Return (X, Y) of the center of cell containing provided text 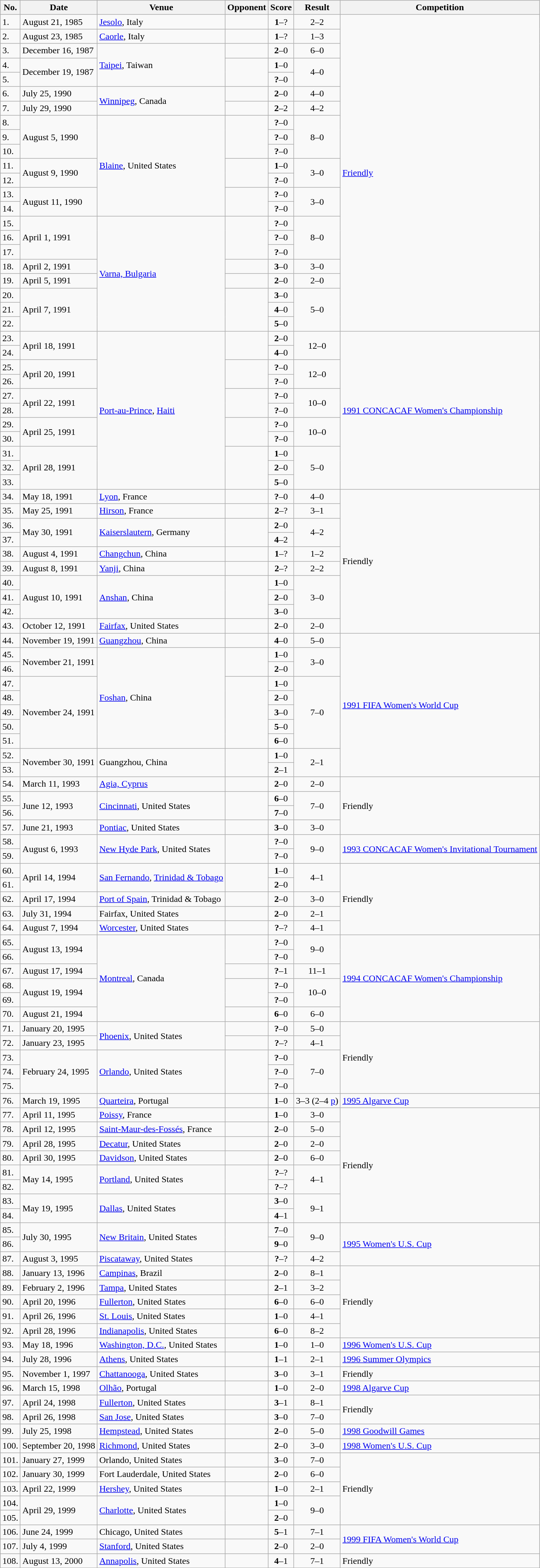
37. (11, 540)
April 22, 1991 (59, 403)
82. (11, 1187)
64. (11, 928)
August 7, 1994 (59, 928)
28. (11, 410)
47. (11, 683)
68. (11, 985)
Richmond, United States (162, 1446)
1996 Summer Olympics (440, 1359)
Tampa, United States (162, 1287)
April 7, 1991 (59, 309)
87. (11, 1259)
99. (11, 1431)
57. (11, 827)
August 21, 1985 (59, 22)
Port-au-Prince, Haiti (162, 410)
8. (11, 122)
86. (11, 1244)
107. (11, 1546)
Hirson, France (162, 511)
December 19, 1987 (59, 72)
31. (11, 453)
November 19, 1991 (59, 640)
Hempstead, United States (162, 1431)
1991 FIFA Women's World Cup (440, 705)
17. (11, 252)
July 25, 1990 (59, 94)
August 8, 1991 (59, 568)
April 12, 1995 (59, 1129)
21. (11, 309)
Montreal, Canada (162, 978)
27. (11, 396)
3. (11, 51)
43. (11, 626)
March 11, 1993 (59, 784)
Campinas, Brazil (162, 1273)
34. (11, 496)
Blaine, United States (162, 165)
Washington, D.C., United States (162, 1345)
1995 Women's U.S. Cup (440, 1244)
March 15, 1998 (59, 1388)
August 6, 1993 (59, 849)
April 29, 1999 (59, 1510)
11–1 (317, 971)
Kaiserslautern, Germany (162, 532)
36. (11, 525)
85. (11, 1230)
1991 CONCACAF Women's Championship (440, 410)
Portland, United States (162, 1180)
69. (11, 1000)
June 21, 1993 (59, 827)
August 5, 1990 (59, 137)
54. (11, 784)
April 1, 1991 (59, 238)
90. (11, 1302)
April 28, 1995 (59, 1144)
106. (11, 1532)
April 28, 1996 (59, 1330)
Venue (162, 8)
62. (11, 899)
Port of Spain, Trinidad & Tobago (162, 899)
1993 CONCACAF Women's Invitational Tournament (440, 849)
?–1 (281, 971)
April 26, 1996 (59, 1316)
November 30, 1991 (59, 762)
56. (11, 813)
67. (11, 971)
81. (11, 1172)
50. (11, 727)
12. (11, 180)
108. (11, 1561)
Pontiac, United States (162, 827)
August 19, 1994 (59, 993)
6. (11, 94)
April 11, 1995 (59, 1115)
22. (11, 324)
Stanford, United States (162, 1546)
76. (11, 1101)
February 2, 1996 (59, 1287)
January 30, 1999 (59, 1474)
Varna, Bulgaria (162, 274)
32. (11, 468)
51. (11, 741)
63. (11, 914)
35. (11, 511)
66. (11, 957)
Athens, United States (162, 1359)
July 28, 1996 (59, 1359)
1996 Women's U.S. Cup (440, 1345)
April 14, 1994 (59, 877)
98. (11, 1417)
Jesolo, Italy (162, 22)
33. (11, 482)
June 12, 1993 (59, 806)
79. (11, 1144)
May 19, 1995 (59, 1208)
April 30, 1995 (59, 1158)
49. (11, 712)
August 3, 1995 (59, 1259)
48. (11, 698)
42. (11, 611)
4. (11, 65)
April 18, 1991 (59, 345)
1998 Women's U.S. Cup (440, 1446)
93. (11, 1345)
New Britain, United States (162, 1237)
29. (11, 425)
91. (11, 1316)
78. (11, 1129)
Decatur, United States (162, 1144)
25. (11, 367)
November 24, 1991 (59, 712)
Foshan, China (162, 698)
1. (11, 22)
Result (317, 8)
84. (11, 1215)
August 23, 1985 (59, 36)
New Hyde Park, United States (162, 849)
52. (11, 755)
Indianapolis, United States (162, 1330)
1998 Algarve Cup (440, 1388)
70. (11, 1014)
45. (11, 655)
Charlotte, United States (162, 1510)
60. (11, 870)
Competition (440, 8)
April 2, 1991 (59, 266)
9. (11, 137)
August 17, 1994 (59, 971)
Piscataway, United States (162, 1259)
Phoenix, United States (162, 1036)
January 23, 1995 (59, 1043)
July 25, 1998 (59, 1431)
Saint-Maur-des-Fossés, France (162, 1129)
Dallas, United States (162, 1208)
August 13, 1994 (59, 949)
San Jose, United States (162, 1417)
Winnipeg, Canada (162, 101)
19. (11, 281)
Opponent (247, 8)
April 5, 1991 (59, 281)
April 28, 1991 (59, 468)
80. (11, 1158)
77. (11, 1115)
Quarteira, Portugal (162, 1101)
1–3 (317, 36)
Chattanooga, United States (162, 1374)
89. (11, 1287)
April 22, 1999 (59, 1489)
August 9, 1990 (59, 173)
3–3 (2–4 p) (317, 1101)
April 20, 1991 (59, 374)
59. (11, 856)
41. (11, 597)
August 10, 1991 (59, 597)
40. (11, 583)
August 13, 2000 (59, 1561)
5–1 (281, 1532)
March 19, 1995 (59, 1101)
July 30, 1995 (59, 1237)
February 24, 1995 (59, 1072)
96. (11, 1388)
2. (11, 36)
18. (11, 266)
1–2 (317, 554)
1994 CONCACAF Women's Championship (440, 978)
11. (11, 165)
Anshan, China (162, 597)
95. (11, 1374)
7. (11, 108)
15. (11, 223)
Chicago, United States (162, 1532)
December 16, 1987 (59, 51)
September 20, 1998 (59, 1446)
1998 Goodwill Games (440, 1431)
January 27, 1999 (59, 1460)
88. (11, 1273)
26. (11, 381)
Changchun, China (162, 554)
August 4, 1991 (59, 554)
75. (11, 1086)
July 29, 1990 (59, 108)
61. (11, 885)
Lyon, France (162, 496)
Hershey, United States (162, 1489)
Olhão, Portugal (162, 1388)
1995 Algarve Cup (440, 1101)
Fort Lauderdale, United States (162, 1474)
July 4, 1999 (59, 1546)
3–2 (317, 1287)
Annapolis, United States (162, 1561)
55. (11, 798)
92. (11, 1330)
April 26, 1998 (59, 1417)
102. (11, 1474)
13. (11, 195)
46. (11, 669)
24. (11, 353)
Agia, Cyprus (162, 784)
January 20, 1995 (59, 1028)
103. (11, 1489)
97. (11, 1403)
April 24, 1998 (59, 1403)
38. (11, 554)
71. (11, 1028)
May 25, 1991 (59, 511)
May 18, 1991 (59, 496)
5. (11, 79)
53. (11, 770)
Taipei, Taiwan (162, 65)
9–1 (317, 1208)
May 18, 1996 (59, 1345)
1–1 (281, 1359)
14. (11, 209)
Poissy, France (162, 1115)
November 1, 1997 (59, 1374)
20. (11, 295)
23. (11, 338)
44. (11, 640)
No. (11, 8)
101. (11, 1460)
Caorle, Italy (162, 36)
74. (11, 1072)
100. (11, 1446)
Score (281, 8)
Worcester, United States (162, 928)
83. (11, 1201)
39. (11, 568)
Davidson, United States (162, 1158)
October 12, 1991 (59, 626)
Yanji, China (162, 568)
January 13, 1996 (59, 1273)
8–2 (317, 1330)
104. (11, 1503)
July 31, 1994 (59, 914)
30. (11, 439)
San Fernando, Trinidad & Tobago (162, 877)
April 20, 1996 (59, 1302)
April 17, 1994 (59, 899)
72. (11, 1043)
94. (11, 1359)
73. (11, 1057)
November 21, 1991 (59, 662)
10. (11, 151)
August 11, 1990 (59, 202)
105. (11, 1517)
16. (11, 238)
58. (11, 841)
June 24, 1999 (59, 1532)
August 21, 1994 (59, 1014)
1999 FIFA Women's World Cup (440, 1539)
April 25, 1991 (59, 432)
Cincinnati, United States (162, 806)
St. Louis, United States (162, 1316)
Date (59, 8)
65. (11, 942)
May 30, 1991 (59, 532)
May 14, 1995 (59, 1180)
